Return (x, y) of the center of cell containing provided text 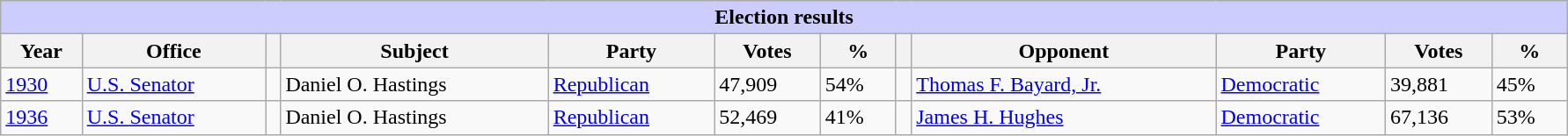
Year (41, 51)
41% (858, 118)
1930 (41, 84)
39,881 (1440, 84)
Thomas F. Bayard, Jr. (1064, 84)
James H. Hughes (1064, 118)
Opponent (1064, 51)
1936 (41, 118)
47,909 (767, 84)
52,469 (767, 118)
45% (1529, 84)
Election results (785, 18)
Office (173, 51)
Subject (414, 51)
53% (1529, 118)
67,136 (1440, 118)
54% (858, 84)
